Return [x, y] of the center of cell containing provided text 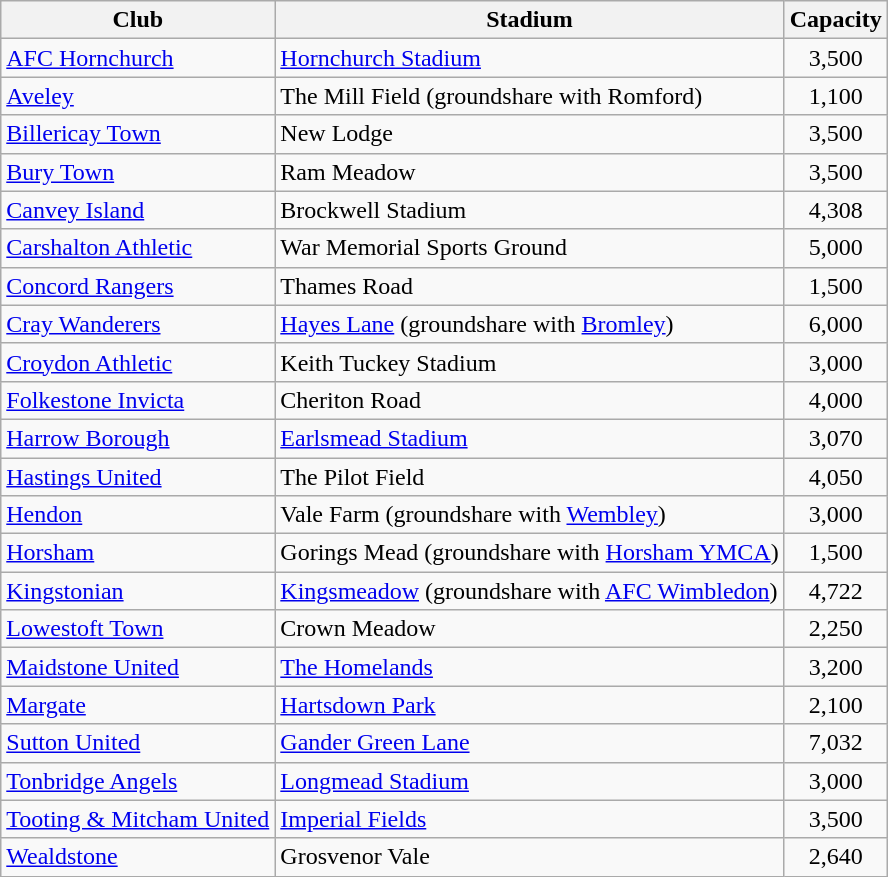
The Homelands [530, 667]
Billericay Town [138, 134]
Canvey Island [138, 210]
Crown Meadow [530, 629]
7,032 [836, 743]
Concord Rangers [138, 286]
Grosvenor Vale [530, 857]
The Pilot Field [530, 477]
Croydon Athletic [138, 362]
The Mill Field (groundshare with Romford) [530, 96]
Hayes Lane (groundshare with Bromley) [530, 324]
Thames Road [530, 286]
4,308 [836, 210]
Earlsmead Stadium [530, 438]
Tonbridge Angels [138, 781]
Aveley [138, 96]
Hendon [138, 515]
War Memorial Sports Ground [530, 248]
4,050 [836, 477]
Harrow Borough [138, 438]
Capacity [836, 20]
1,100 [836, 96]
3,200 [836, 667]
Kingstonian [138, 591]
Hornchurch Stadium [530, 58]
Keith Tuckey Stadium [530, 362]
Stadium [530, 20]
4,722 [836, 591]
Kingsmeadow (groundshare with AFC Wimbledon) [530, 591]
Gorings Mead (groundshare with Horsham YMCA) [530, 553]
Wealdstone [138, 857]
New Lodge [530, 134]
Hartsdown Park [530, 705]
Lowestoft Town [138, 629]
Hastings United [138, 477]
Ram Meadow [530, 172]
2,250 [836, 629]
Gander Green Lane [530, 743]
Margate [138, 705]
Vale Farm (groundshare with Wembley) [530, 515]
Cray Wanderers [138, 324]
Maidstone United [138, 667]
Imperial Fields [530, 819]
2,640 [836, 857]
Carshalton Athletic [138, 248]
AFC Hornchurch [138, 58]
Folkestone Invicta [138, 400]
3,070 [836, 438]
5,000 [836, 248]
Tooting & Mitcham United [138, 819]
2,100 [836, 705]
Bury Town [138, 172]
Cheriton Road [530, 400]
Horsham [138, 553]
Brockwell Stadium [530, 210]
4,000 [836, 400]
Longmead Stadium [530, 781]
Sutton United [138, 743]
Club [138, 20]
6,000 [836, 324]
